Detect which cell encompasses the target text, then output its (x, y) center coordinate. 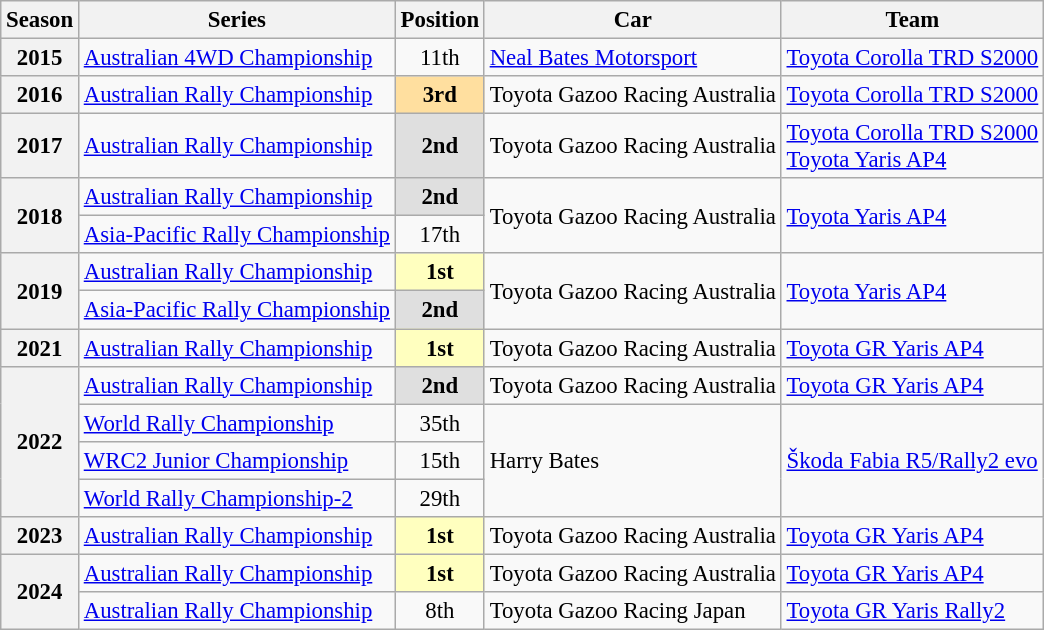
17th (440, 235)
15th (440, 460)
2024 (40, 592)
2015 (40, 58)
Australian 4WD Championship (236, 58)
Position (440, 20)
35th (440, 423)
2018 (40, 216)
World Rally Championship (236, 423)
Toyota Corolla TRD S2000Toyota Yaris AP4 (912, 146)
2017 (40, 146)
World Rally Championship-2 (236, 498)
29th (440, 498)
2022 (40, 441)
2016 (40, 95)
Car (632, 20)
11th (440, 58)
8th (440, 611)
Series (236, 20)
Season (40, 20)
Harry Bates (632, 460)
WRC2 Junior Championship (236, 460)
3rd (440, 95)
Škoda Fabia R5/Rally2 evo (912, 460)
Neal Bates Motorsport (632, 58)
2019 (40, 292)
Toyota Gazoo Racing Japan (632, 611)
Team (912, 20)
Toyota GR Yaris Rally2 (912, 611)
2023 (40, 536)
2021 (40, 348)
